Extract the (X, Y) coordinate from the center of the cell holding the provided text.  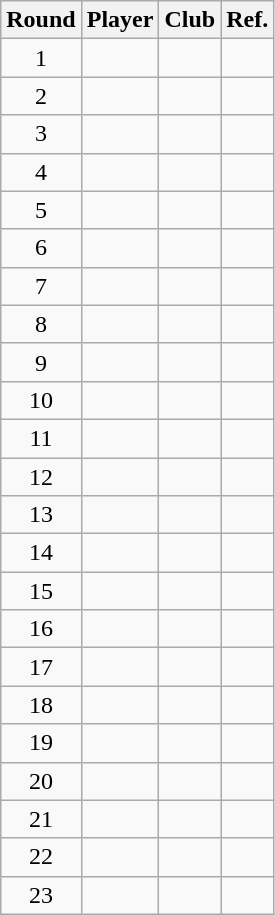
23 (41, 895)
Player (120, 20)
18 (41, 705)
7 (41, 286)
12 (41, 477)
9 (41, 362)
Round (41, 20)
5 (41, 210)
8 (41, 324)
10 (41, 400)
6 (41, 248)
1 (41, 58)
21 (41, 819)
4 (41, 172)
17 (41, 667)
Ref. (248, 20)
15 (41, 591)
16 (41, 629)
Club (190, 20)
20 (41, 781)
13 (41, 515)
22 (41, 857)
14 (41, 553)
3 (41, 134)
19 (41, 743)
2 (41, 96)
11 (41, 438)
